Output the [x, y] coordinate of the center of the cell containing the given text.  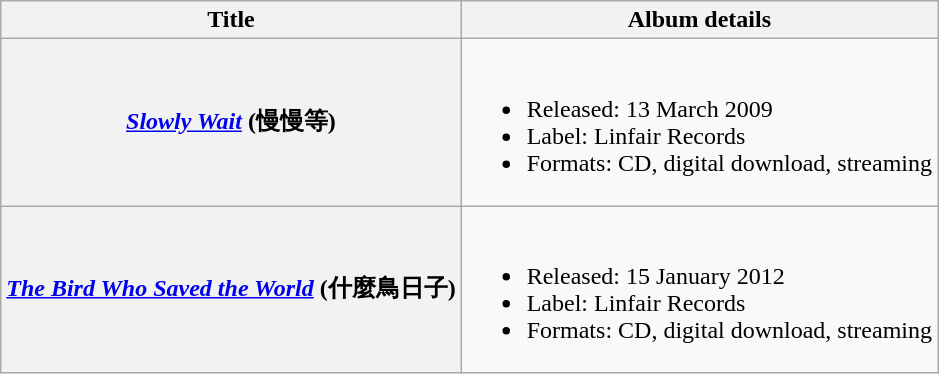
The Bird Who Saved the World (什麼鳥日子) [231, 290]
Slowly Wait (慢慢等) [231, 122]
Released: 15 January 2012Label: Linfair RecordsFormats: CD, digital download, streaming [699, 290]
Released: 13 March 2009Label: Linfair RecordsFormats: CD, digital download, streaming [699, 122]
Album details [699, 20]
Title [231, 20]
